Return (X, Y) of the center of cell containing provided text 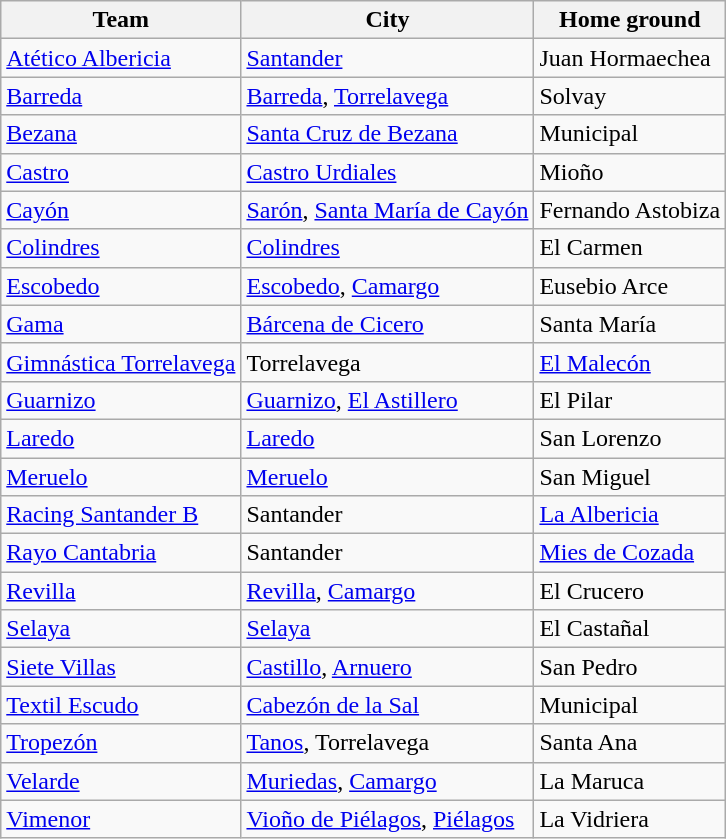
Guarnizo (121, 400)
Guarnizo, El Astillero (388, 400)
Castro (121, 172)
Barreda, Torrelavega (388, 96)
Bezana (121, 134)
Gama (121, 324)
La Vidriera (630, 819)
La Albericia (630, 515)
Juan Hormaechea (630, 58)
Escobedo, Camargo (388, 286)
Tanos, Torrelavega (388, 743)
Escobedo (121, 286)
Home ground (630, 20)
Revilla, Camargo (388, 591)
Racing Santander B (121, 515)
Revilla (121, 591)
Team (121, 20)
Muriedas, Camargo (388, 781)
Mies de Cozada (630, 553)
Mioño (630, 172)
Tropezón (121, 743)
El Malecón (630, 362)
Santa Ana (630, 743)
Gimnástica Torrelavega (121, 362)
Bárcena de Cicero (388, 324)
El Crucero (630, 591)
Vimenor (121, 819)
Siete Villas (121, 667)
El Pilar (630, 400)
El Carmen (630, 248)
Velarde (121, 781)
San Lorenzo (630, 438)
Cayón (121, 210)
Atético Albericia (121, 58)
Cabezón de la Sal (388, 705)
Solvay (630, 96)
El Castañal (630, 629)
City (388, 20)
Sarón, Santa María de Cayón (388, 210)
Santa María (630, 324)
Rayo Cantabria (121, 553)
San Pedro (630, 667)
Castro Urdiales (388, 172)
Barreda (121, 96)
Fernando Astobiza (630, 210)
Torrelavega (388, 362)
Eusebio Arce (630, 286)
San Miguel (630, 477)
La Maruca (630, 781)
Castillo, Arnuero (388, 667)
Textil Escudo (121, 705)
Santa Cruz de Bezana (388, 134)
Vioño de Piélagos, Piélagos (388, 819)
